Output the (X, Y) coordinate of the center of the cell containing the given text.  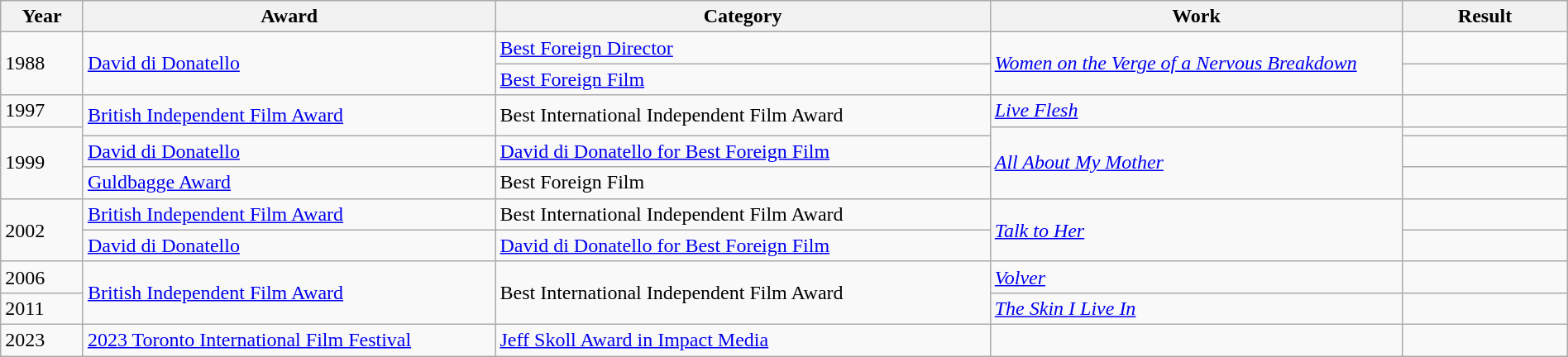
1988 (42, 64)
Talk to Her (1196, 230)
All About My Mother (1196, 162)
Work (1196, 17)
2023 (42, 340)
The Skin I Live In (1196, 308)
1997 (42, 111)
Best Foreign Director (743, 48)
2023 Toronto International Film Festival (289, 340)
Jeff Skoll Award in Impact Media (743, 340)
Guldbagge Award (289, 183)
Year (42, 17)
Award (289, 17)
Live Flesh (1196, 111)
2011 (42, 308)
2002 (42, 230)
Result (1485, 17)
Volver (1196, 277)
Women on the Verge of a Nervous Breakdown (1196, 64)
2006 (42, 277)
1999 (42, 162)
Category (743, 17)
